Identify which cell holds the provided text, then report its (x, y) central coordinate. 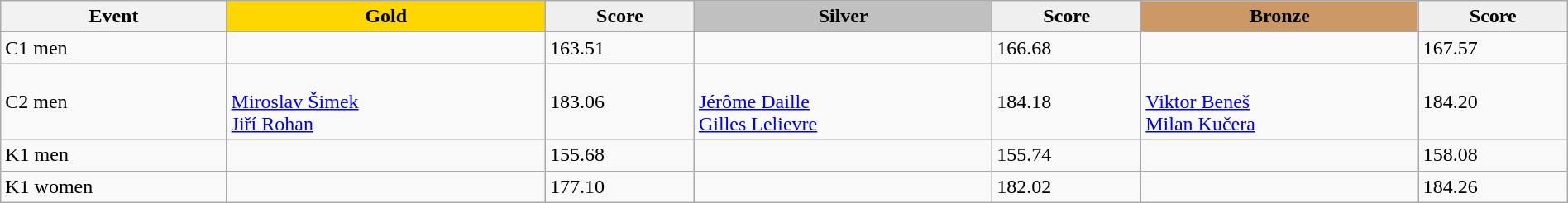
C2 men (114, 101)
Miroslav ŠimekJiří Rohan (385, 101)
184.20 (1493, 101)
184.18 (1067, 101)
158.08 (1493, 155)
Silver (843, 17)
184.26 (1493, 186)
183.06 (620, 101)
182.02 (1067, 186)
177.10 (620, 186)
Event (114, 17)
155.74 (1067, 155)
Gold (385, 17)
Bronze (1280, 17)
K1 women (114, 186)
Viktor BenešMilan Kučera (1280, 101)
K1 men (114, 155)
155.68 (620, 155)
166.68 (1067, 48)
Jérôme DailleGilles Lelievre (843, 101)
C1 men (114, 48)
167.57 (1493, 48)
163.51 (620, 48)
